Return the [x, y] coordinate for the center point of the cell that contains the specified text.  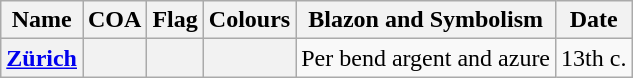
13th c. [594, 58]
Flag [175, 20]
COA [114, 20]
Per bend argent and azure [426, 58]
Name [42, 20]
Zürich [42, 58]
Colours [249, 20]
Blazon and Symbolism [426, 20]
Date [594, 20]
